Determine the [X, Y] coordinate at the center of the cell enclosing the given text.  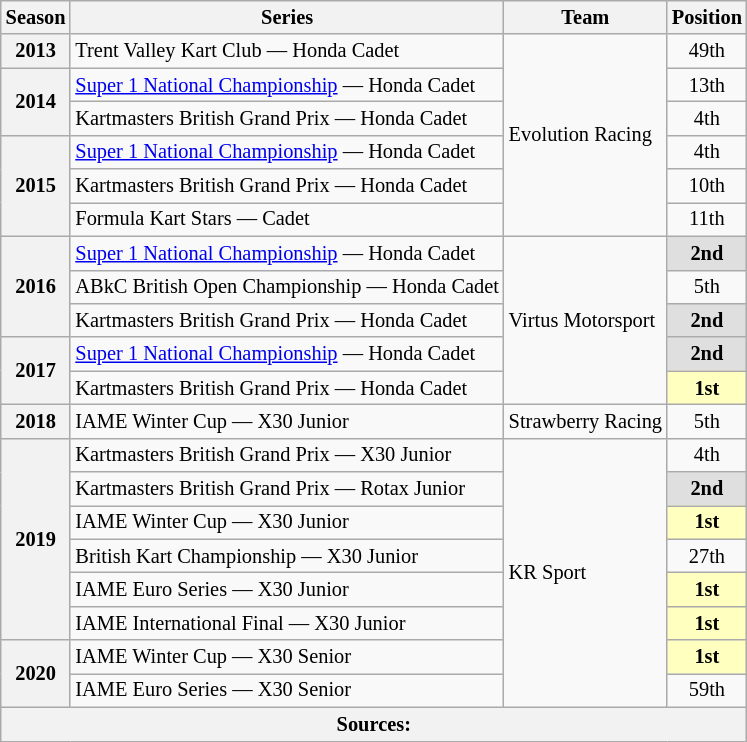
2017 [36, 370]
2019 [36, 539]
Team [586, 17]
13th [707, 85]
IAME International Final — X30 Junior [286, 623]
Series [286, 17]
49th [707, 51]
2016 [36, 286]
2013 [36, 51]
ABkC British Open Championship — Honda Cadet [286, 287]
2018 [36, 421]
IAME Euro Series — X30 Junior [286, 589]
Formula Kart Stars — Cadet [286, 219]
10th [707, 186]
2015 [36, 186]
Season [36, 17]
British Kart Championship — X30 Junior [286, 556]
Evolution Racing [586, 135]
Strawberry Racing [586, 421]
Kartmasters British Grand Prix — X30 Junior [286, 455]
Kartmasters British Grand Prix — Rotax Junior [286, 489]
Sources: [374, 724]
IAME Euro Series — X30 Senior [286, 690]
11th [707, 219]
Virtus Motorsport [586, 320]
27th [707, 556]
Trent Valley Kart Club — Honda Cadet [286, 51]
Position [707, 17]
59th [707, 690]
2014 [36, 102]
IAME Winter Cup — X30 Senior [286, 657]
2020 [36, 674]
KR Sport [586, 572]
